Output the [x, y] coordinate of the center of the cell containing the given text.  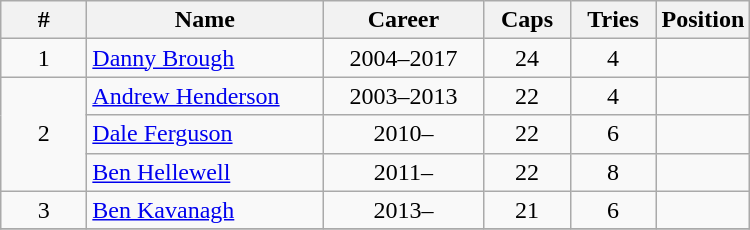
24 [527, 58]
2011– [404, 172]
Position [703, 20]
2010– [404, 134]
Danny Brough [205, 58]
3 [44, 210]
# [44, 20]
Andrew Henderson [205, 96]
2004–2017 [404, 58]
2003–2013 [404, 96]
Ben Hellewell [205, 172]
2013– [404, 210]
Dale Ferguson [205, 134]
21 [527, 210]
Ben Kavanagh [205, 210]
8 [613, 172]
Caps [527, 20]
Career [404, 20]
1 [44, 58]
Tries [613, 20]
2 [44, 134]
Name [205, 20]
